Search for the cell housing the specified text and yield its [x, y] center coordinate. 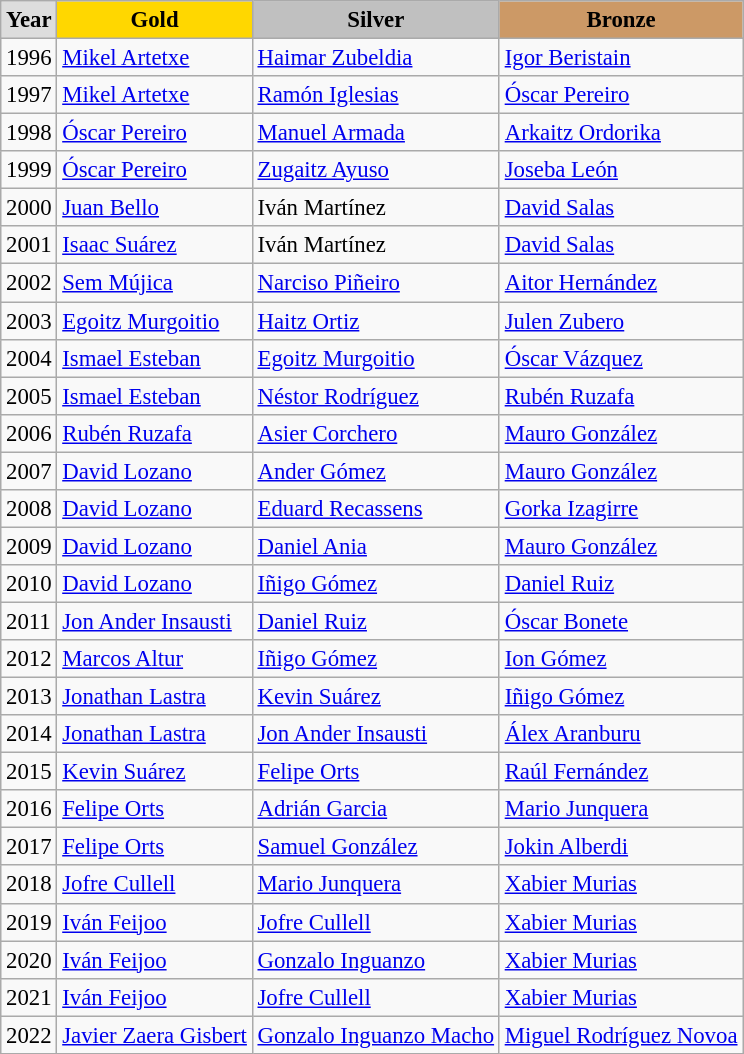
Silver [376, 20]
Óscar Bonete [620, 621]
Aitor Hernández [620, 283]
Arkaitz Ordorika [620, 133]
2008 [29, 509]
2005 [29, 396]
2015 [29, 772]
1999 [29, 170]
Adrián Garcia [376, 809]
Marcos Altur [154, 659]
2002 [29, 283]
1997 [29, 95]
1998 [29, 133]
Eduard Recassens [376, 509]
2011 [29, 621]
2020 [29, 960]
Miguel Rodríguez Novoa [620, 1035]
Sem Mújica [154, 283]
2017 [29, 847]
2006 [29, 433]
Isaac Suárez [154, 245]
Néstor Rodríguez [376, 396]
2018 [29, 885]
Narciso Piñeiro [376, 283]
2000 [29, 208]
Gonzalo Inguanzo Macho [376, 1035]
Ander Gómez [376, 471]
Javier Zaera Gisbert [154, 1035]
Ramón Iglesias [376, 95]
Álex Aranburu [620, 734]
2003 [29, 321]
2016 [29, 809]
1996 [29, 58]
2013 [29, 697]
Juan Bello [154, 208]
Bronze [620, 20]
Manuel Armada [376, 133]
Samuel González [376, 847]
Asier Corchero [376, 433]
Raúl Fernández [620, 772]
Gonzalo Inguanzo [376, 960]
Óscar Vázquez [620, 358]
2014 [29, 734]
2019 [29, 922]
2022 [29, 1035]
Haimar Zubeldia [376, 58]
2010 [29, 584]
Haitz Ortiz [376, 321]
Joseba León [620, 170]
2004 [29, 358]
2012 [29, 659]
2009 [29, 546]
Zugaitz Ayuso [376, 170]
Gold [154, 20]
2021 [29, 997]
2007 [29, 471]
Jokin Alberdi [620, 847]
Year [29, 20]
Gorka Izagirre [620, 509]
Daniel Ania [376, 546]
Julen Zubero [620, 321]
Ion Gómez [620, 659]
2001 [29, 245]
Igor Beristain [620, 58]
